Return (X, Y) of the center of cell containing provided text 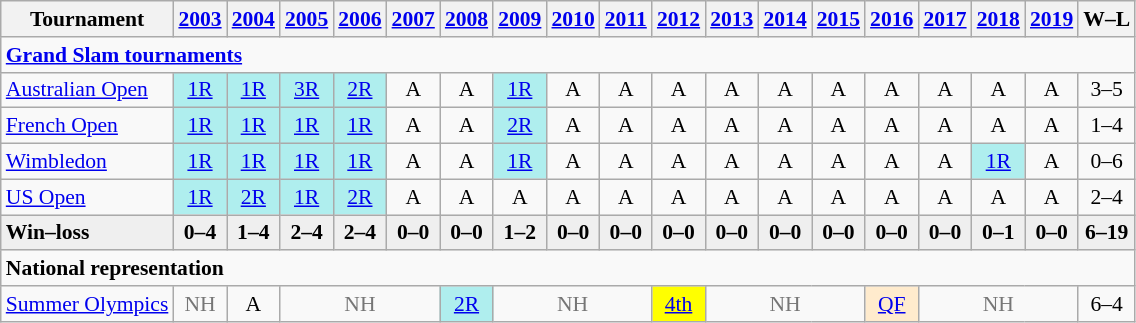
2005 (306, 19)
2014 (784, 19)
2017 (944, 19)
2007 (414, 19)
1–2 (520, 233)
0–6 (1106, 162)
Tournament (88, 19)
French Open (88, 126)
Australian Open (88, 90)
2004 (254, 19)
3R (306, 90)
National representation (568, 269)
2012 (678, 19)
W–L (1106, 19)
US Open (88, 197)
4th (678, 304)
6–19 (1106, 233)
6–4 (1106, 304)
0–1 (998, 233)
2019 (1052, 19)
QF (892, 304)
2016 (892, 19)
Wimbledon (88, 162)
0–4 (200, 233)
2009 (520, 19)
2010 (572, 19)
2013 (732, 19)
Grand Slam tournaments (568, 55)
2015 (838, 19)
3–5 (1106, 90)
Summer Olympics (88, 304)
2008 (466, 19)
2018 (998, 19)
2006 (360, 19)
2003 (200, 19)
Win–loss (88, 233)
2011 (626, 19)
